Locate the cell with the specified text and output its (x, y) center coordinate. 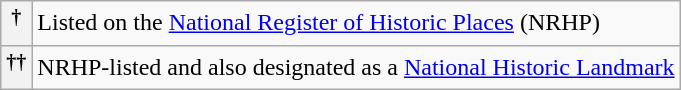
Listed on the National Register of Historic Places (NRHP) (356, 24)
†† (16, 68)
NRHP-listed and also designated as a National Historic Landmark (356, 68)
† (16, 24)
